Provide the [x, y] coordinate of the cell's center where the given text is located.  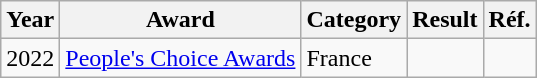
Year [30, 20]
People's Choice Awards [180, 58]
Award [180, 20]
Result [445, 20]
2022 [30, 58]
Réf. [510, 20]
Category [354, 20]
France [354, 58]
